Extract the (x, y) coordinate from the center of the cell holding the provided text.  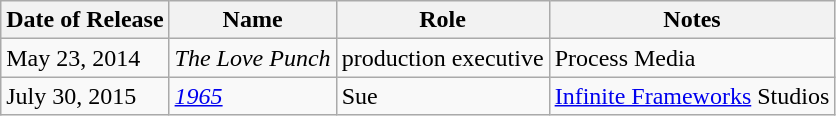
Infinite Frameworks Studios (692, 96)
1965 (252, 96)
Name (252, 20)
The Love Punch (252, 58)
July 30, 2015 (85, 96)
Date of Release (85, 20)
Notes (692, 20)
Role (442, 20)
Sue (442, 96)
production executive (442, 58)
Process Media (692, 58)
May 23, 2014 (85, 58)
